Extract the [X, Y] coordinate from the center of the cell holding the provided text.  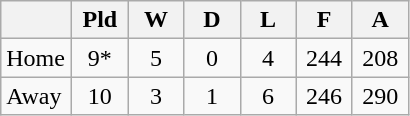
5 [156, 58]
208 [380, 58]
9* [100, 58]
F [324, 20]
290 [380, 96]
W [156, 20]
Away [36, 96]
0 [212, 58]
10 [100, 96]
A [380, 20]
Home [36, 58]
Pld [100, 20]
244 [324, 58]
246 [324, 96]
D [212, 20]
3 [156, 96]
1 [212, 96]
6 [268, 96]
L [268, 20]
4 [268, 58]
